Determine the (X, Y) coordinate at the center of the cell enclosing the given text.  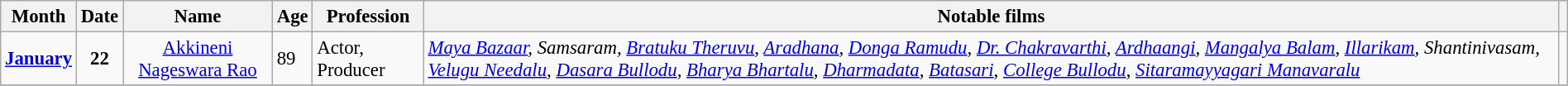
January (39, 60)
Actor, Producer (368, 60)
22 (99, 60)
Akkineni Nageswara Rao (198, 60)
Notable films (991, 17)
Profession (368, 17)
89 (293, 60)
Month (39, 17)
Date (99, 17)
Age (293, 17)
Name (198, 17)
